Detect which cell encompasses the target text, then output its (X, Y) center coordinate. 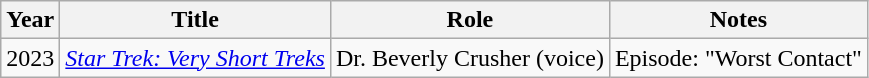
Role (470, 20)
Year (30, 20)
Star Trek: Very Short Treks (196, 58)
Title (196, 20)
Dr. Beverly Crusher (voice) (470, 58)
Notes (738, 20)
2023 (30, 58)
Episode: "Worst Contact" (738, 58)
